Detect which cell encompasses the target text, then output its [X, Y] center coordinate. 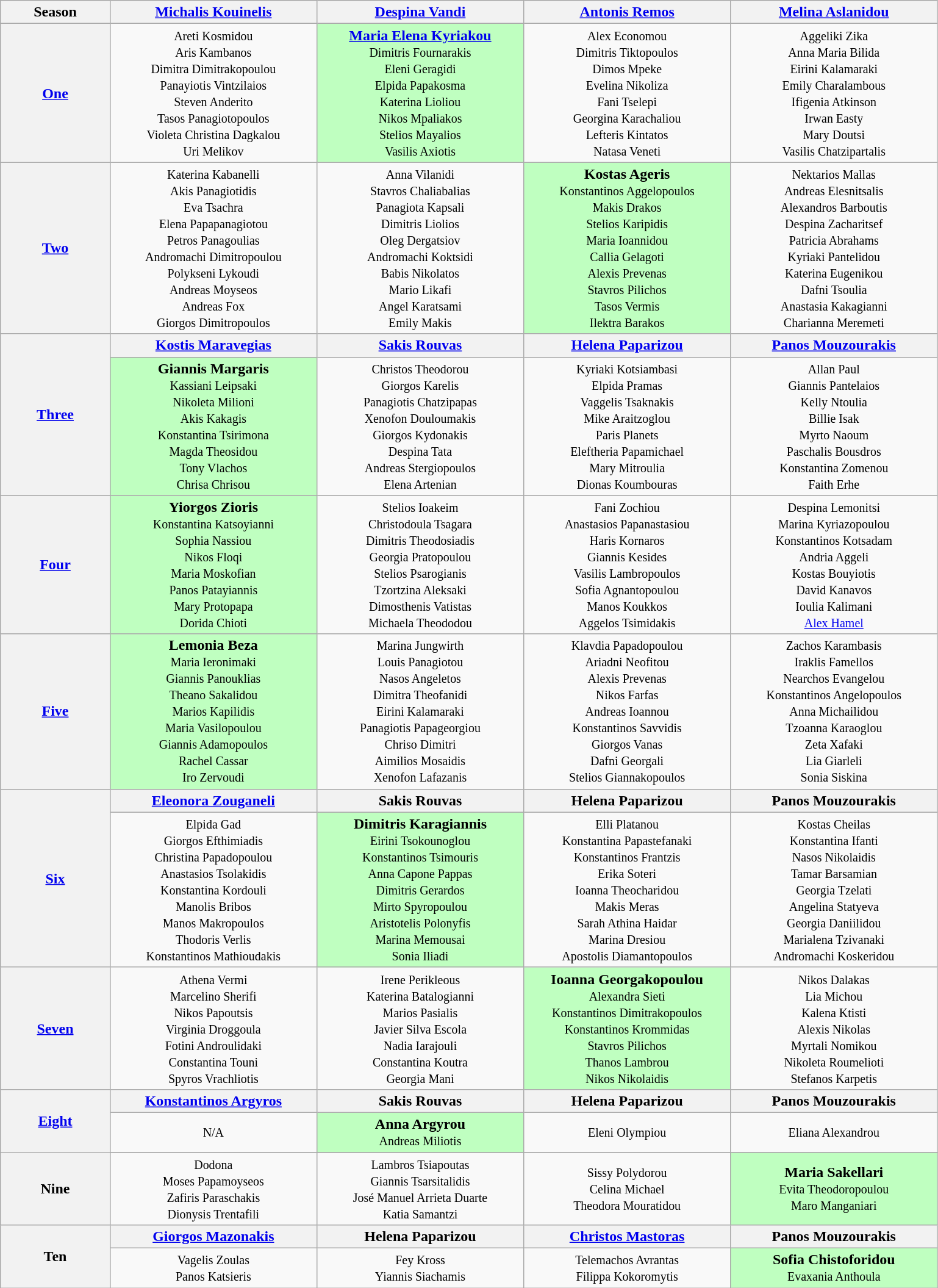
Kyriaki KotsiambasiElpida PramasVaggelis TsaknakisMike AraitzoglouParis PlanetsEleftheria PapamichaelMary MitrouliaDionas Koumbouras [627, 426]
Melina Aslanidou [834, 12]
Maria SakellariEvita TheodoropoulouMaro Manganiari [834, 1189]
Season [55, 12]
Eliana Alexandrou [834, 1132]
Nikos DalakasLia MichouKalena KtistiAlexis NikolasMyrtali NomikouNikoleta RoumeliotiStefanos Karpetis [834, 1028]
Konstantinos Argyros [213, 1101]
Zachos KarambasisIraklis FamellosNearchos EvangelouKonstantinos AngelopoulosAnna MichailidouTzoanna KaraoglouZeta XafakiLia GiarleliSonia Siskina [834, 711]
Seven [55, 1028]
One [55, 93]
Eleonora Zouganeli [213, 801]
Lambros TsiapoutasGiannis TsarsitalidisJosé Manuel Arrieta DuarteKatia Samantzi [420, 1189]
Despina Vandi [420, 12]
Sissy PolydorouCelina MichaelTheodora Mouratidou [627, 1189]
Telemachos AvrantasFilippa Kokoromytis [627, 1268]
N/A [213, 1132]
Despina LemonitsiMarina KyriazopoulouKonstantinos KotsadamAndria AggeliKostas BouyiotisDavid KanavosIoulia KalimaniAlex Hamel [834, 565]
Anna ArgyrouAndreas Miliotis [420, 1132]
Three [55, 415]
Alex EconomouDimitris TiktopoulosDimos MpekeEvelina NikolizaFani TselepiGeorgina KarachaliouLefteris KintatosNatasa Veneti [627, 93]
Sofia Chistoforidou Evaxania Anthoula [834, 1268]
Maria Elena KyriakouDimitris FournarakisEleni GeragidiElpida PapakosmaKaterina LioliouNikos MpaliakosStelios MayaliosVasilis Axiotis [420, 93]
Fey KrossYiannis Siachamis [420, 1268]
Four [55, 565]
Eight [55, 1120]
DodonaMoses PapamoyseosZafiris ParaschakisDionysis Trentafili [213, 1189]
Eleni Olympiou [627, 1132]
Five [55, 711]
Yiorgos ZiorisKonstantina KatsoyianniSophia NassiouNikos FloqiMaria MoskofianPanos PatayiannisMary ProtopapaDorida Chioti [213, 565]
Vagelis ZoulasPanos Katsieris [213, 1268]
Lemonia BezaMaria IeronimakiGiannis PanoukliasTheano SakalidouMarios KapilidisMaria VasilopoulouGiannis AdamopoulosRachel CassarIro Zervoudi [213, 711]
Athena VermiMarcelino SherifiNikos PapoutsisVirginia DroggoulaFotini AndroulidakiConstantina TouniSpyros Vrachliotis [213, 1028]
Fani ZochiouAnastasios PapanastasiouHaris KornarosGiannis KesidesVasilis LambropoulosSofia AgnantopoulouManos KoukkosAggelos Tsimidakis [627, 565]
Ioanna GeorgakopoulouAlexandra SietiKonstantinos DimitrakopoulosKonstantinos KrommidasStavros PilichosThanos LambrouNikos Nikolaidis [627, 1028]
Allan PaulGiannis PantelaiosKelly NtouliaBillie IsakMyrto NaoumPaschalis BousdrosKonstantina ZomenouFaith Erhe [834, 426]
Irene PerikleousKaterina BatalogianniMarios PasialisJavier Silva EscolaNadia IarajouliConstantina KoutraGeorgia Mani [420, 1028]
Ten [55, 1257]
Antonis Remos [627, 12]
Christos Mastoras [627, 1237]
Kostis Maravegias [213, 345]
Nine [55, 1189]
Klavdia PapadopoulouAriadni NeofitouAlexis PrevenasNikos FarfasAndreas IoannouKonstantinos SavvidisGiorgos VanasDafni GeorgaliStelios Giannakopoulos [627, 711]
Two [55, 248]
Giorgos Mazonakis [213, 1237]
Michalis Kouinelis [213, 12]
Aggeliki ZikaAnna Maria BilidaEirini KalamarakiEmily CharalambousIfigenia AtkinsonIrwan EastyMary DoutsiVasilis Chatzipartalis [834, 93]
Areti KosmidouAris KambanosDimitra DimitrakopoulouPanayiotis VintzilaiosSteven AnderitoTasos PanagiotopoulosVioleta Christina DagkalouUri Melikov [213, 93]
Giannis MargarisKassiani LeipsakiNikoleta MilioniAkis KakagisKonstantina TsirimonaMagda TheosidouTony VlachosChrisa Chrisou [213, 426]
Six [55, 878]
Christos TheodorouGiorgos KarelisPanagiotis ChatzipapasXenofon DouloumakisGiorgos KydonakisDespina TataAndreas StergiopoulosElena Artenian [420, 426]
